From the cell containing the given text, extract its center point as [X, Y] coordinate. 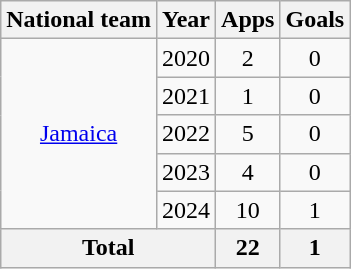
Year [186, 20]
5 [248, 134]
2 [248, 58]
2020 [186, 58]
National team [79, 20]
Goals [315, 20]
Apps [248, 20]
2021 [186, 96]
22 [248, 248]
2022 [186, 134]
Total [108, 248]
10 [248, 210]
2024 [186, 210]
Jamaica [79, 134]
4 [248, 172]
2023 [186, 172]
